Identify which cell holds the provided text, then report its [x, y] central coordinate. 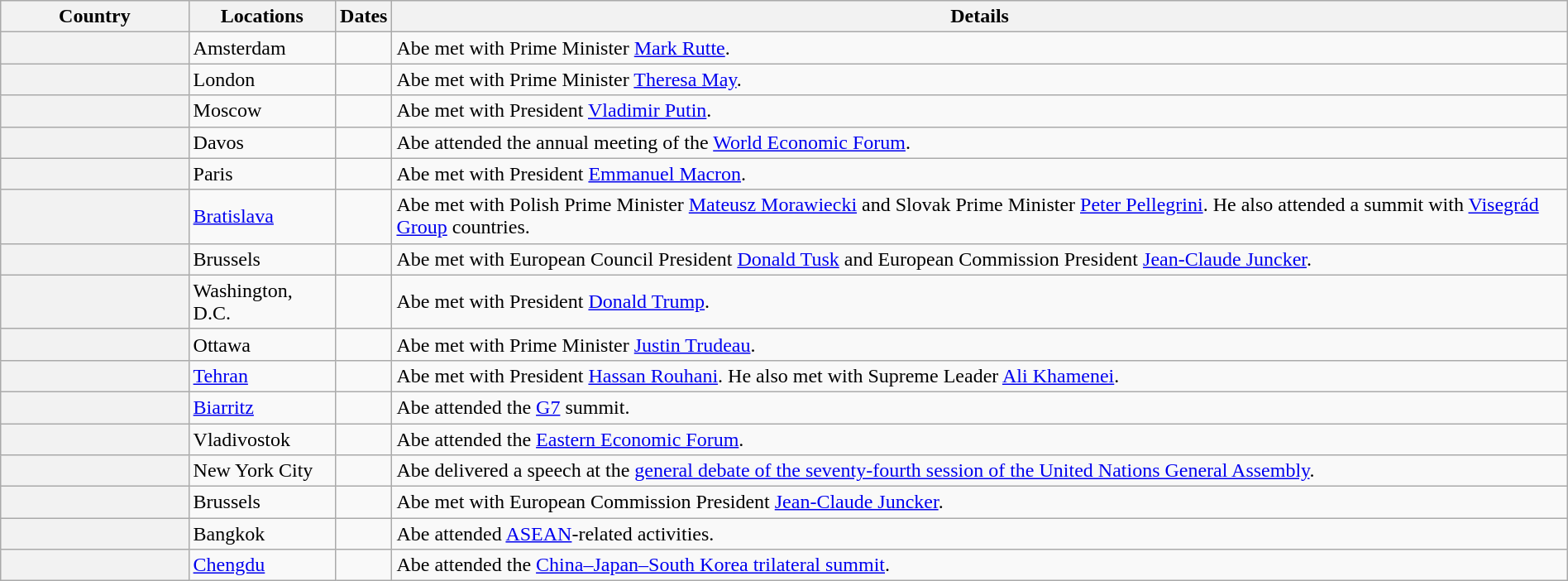
Abe attended the G7 summit. [979, 407]
Abe attended the China–Japan–South Korea trilateral summit. [979, 565]
Tehran [261, 376]
Biarritz [261, 407]
Davos [261, 142]
Abe delivered a speech at the general debate of the seventy-fourth session of the United Nations General Assembly. [979, 471]
Abe attended ASEAN-related activities. [979, 534]
Paris [261, 174]
Abe met with Prime Minister Justin Trudeau. [979, 344]
Abe attended the Eastern Economic Forum. [979, 439]
Abe met with Prime Minister Theresa May. [979, 79]
Abe met with European Commission President Jean-Claude Juncker. [979, 502]
New York City [261, 471]
Ottawa [261, 344]
Country [94, 17]
Abe met with President Donald Trump. [979, 301]
Abe met with President Vladimir Putin. [979, 111]
Details [979, 17]
Moscow [261, 111]
Chengdu [261, 565]
London [261, 79]
Washington, D.C. [261, 301]
Abe met with European Council President Donald Tusk and European Commission President Jean-Claude Juncker. [979, 259]
Bangkok [261, 534]
Abe met with Prime Minister Mark Rutte. [979, 48]
Abe attended the annual meeting of the World Economic Forum. [979, 142]
Bratislava [261, 217]
Vladivostok [261, 439]
Abe met with President Hassan Rouhani. He also met with Supreme Leader Ali Khamenei. [979, 376]
Dates [364, 17]
Locations [261, 17]
Amsterdam [261, 48]
Abe met with President Emmanuel Macron. [979, 174]
